Identify which cell holds the provided text, then report its (X, Y) central coordinate. 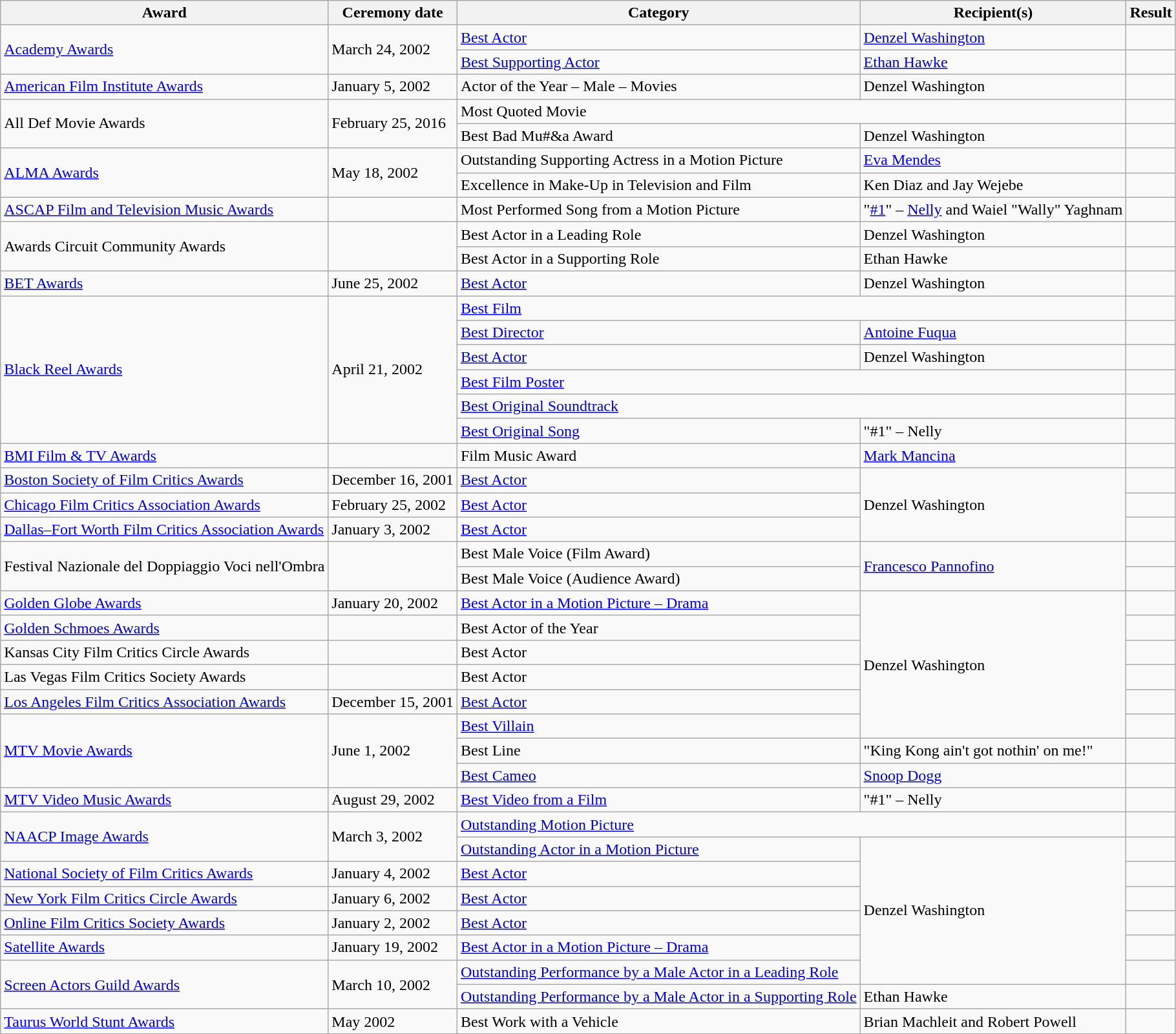
Boston Society of Film Critics Awards (164, 480)
Best Actor of the Year (658, 628)
Ken Diaz and Jay Wejebe (993, 185)
Chicago Film Critics Association Awards (164, 505)
ALMA Awards (164, 173)
May 18, 2002 (393, 173)
ASCAP Film and Television Music Awards (164, 209)
Film Music Award (658, 456)
NAACP Image Awards (164, 837)
Las Vegas Film Critics Society Awards (164, 677)
January 19, 2002 (393, 947)
Francesco Pannofino (993, 566)
December 16, 2001 (393, 480)
February 25, 2016 (393, 123)
"King Kong ain't got nothin' on me!" (993, 751)
All Def Movie Awards (164, 123)
January 4, 2002 (393, 874)
Outstanding Motion Picture (791, 825)
MTV Video Music Awards (164, 800)
January 2, 2002 (393, 923)
BET Awards (164, 283)
BMI Film & TV Awards (164, 456)
Satellite Awards (164, 947)
January 20, 2002 (393, 603)
Ceremony date (393, 13)
Best Male Voice (Audience Award) (658, 578)
Result (1151, 13)
Academy Awards (164, 50)
Kansas City Film Critics Circle Awards (164, 652)
Recipient(s) (993, 13)
December 15, 2001 (393, 701)
Best Line (658, 751)
Snoop Dogg (993, 775)
Most Quoted Movie (791, 111)
March 3, 2002 (393, 837)
January 6, 2002 (393, 898)
Best Film (791, 308)
Festival Nazionale del Doppiaggio Voci nell'Ombra (164, 566)
Eva Mendes (993, 160)
Mark Mancina (993, 456)
"#1" – Nelly and Waiel "Wally" Yaghnam (993, 209)
New York Film Critics Circle Awards (164, 898)
Actor of the Year – Male – Movies (658, 87)
Award (164, 13)
Excellence in Make-Up in Television and Film (658, 185)
Online Film Critics Society Awards (164, 923)
Best Original Song (658, 431)
Best Actor in a Leading Role (658, 234)
Outstanding Performance by a Male Actor in a Leading Role (658, 972)
Best Supporting Actor (658, 62)
American Film Institute Awards (164, 87)
Best Bad Mu#&a Award (658, 136)
January 3, 2002 (393, 529)
MTV Movie Awards (164, 751)
Best Cameo (658, 775)
June 25, 2002 (393, 283)
Taurus World Stunt Awards (164, 1021)
March 10, 2002 (393, 984)
Black Reel Awards (164, 370)
February 25, 2002 (393, 505)
Awards Circuit Community Awards (164, 246)
May 2002 (393, 1021)
Best Villain (658, 726)
Screen Actors Guild Awards (164, 984)
Antoine Fuqua (993, 333)
Los Angeles Film Critics Association Awards (164, 701)
Best Actor in a Supporting Role (658, 258)
Best Film Poster (791, 382)
Best Director (658, 333)
National Society of Film Critics Awards (164, 874)
Best Male Voice (Film Award) (658, 554)
Golden Schmoes Awards (164, 628)
Outstanding Supporting Actress in a Motion Picture (658, 160)
Category (658, 13)
Brian Machleit and Robert Powell (993, 1021)
Outstanding Actor in a Motion Picture (658, 849)
Golden Globe Awards (164, 603)
January 5, 2002 (393, 87)
Best Video from a Film (658, 800)
Outstanding Performance by a Male Actor in a Supporting Role (658, 997)
June 1, 2002 (393, 751)
Dallas–Fort Worth Film Critics Association Awards (164, 529)
Best Work with a Vehicle (658, 1021)
Most Performed Song from a Motion Picture (658, 209)
August 29, 2002 (393, 800)
Best Original Soundtrack (791, 406)
March 24, 2002 (393, 50)
April 21, 2002 (393, 370)
